For the text-containing cell, return its midpoint in (X, Y) coordinate format. 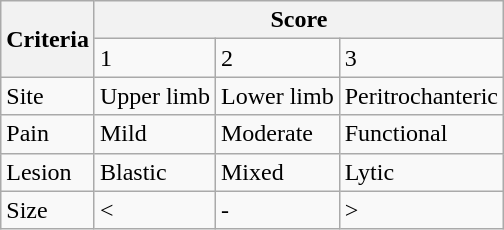
< (154, 210)
1 (154, 58)
Pain (48, 134)
Lytic (421, 172)
2 (277, 58)
Mixed (277, 172)
Lesion (48, 172)
Functional (421, 134)
Upper limb (154, 96)
Moderate (277, 134)
Blastic (154, 172)
> (421, 210)
- (277, 210)
Size (48, 210)
Lower limb (277, 96)
Peritrochanteric (421, 96)
Criteria (48, 39)
Mild (154, 134)
Score (298, 20)
3 (421, 58)
Site (48, 96)
